Locate the cell with the specified text and output its [X, Y] center coordinate. 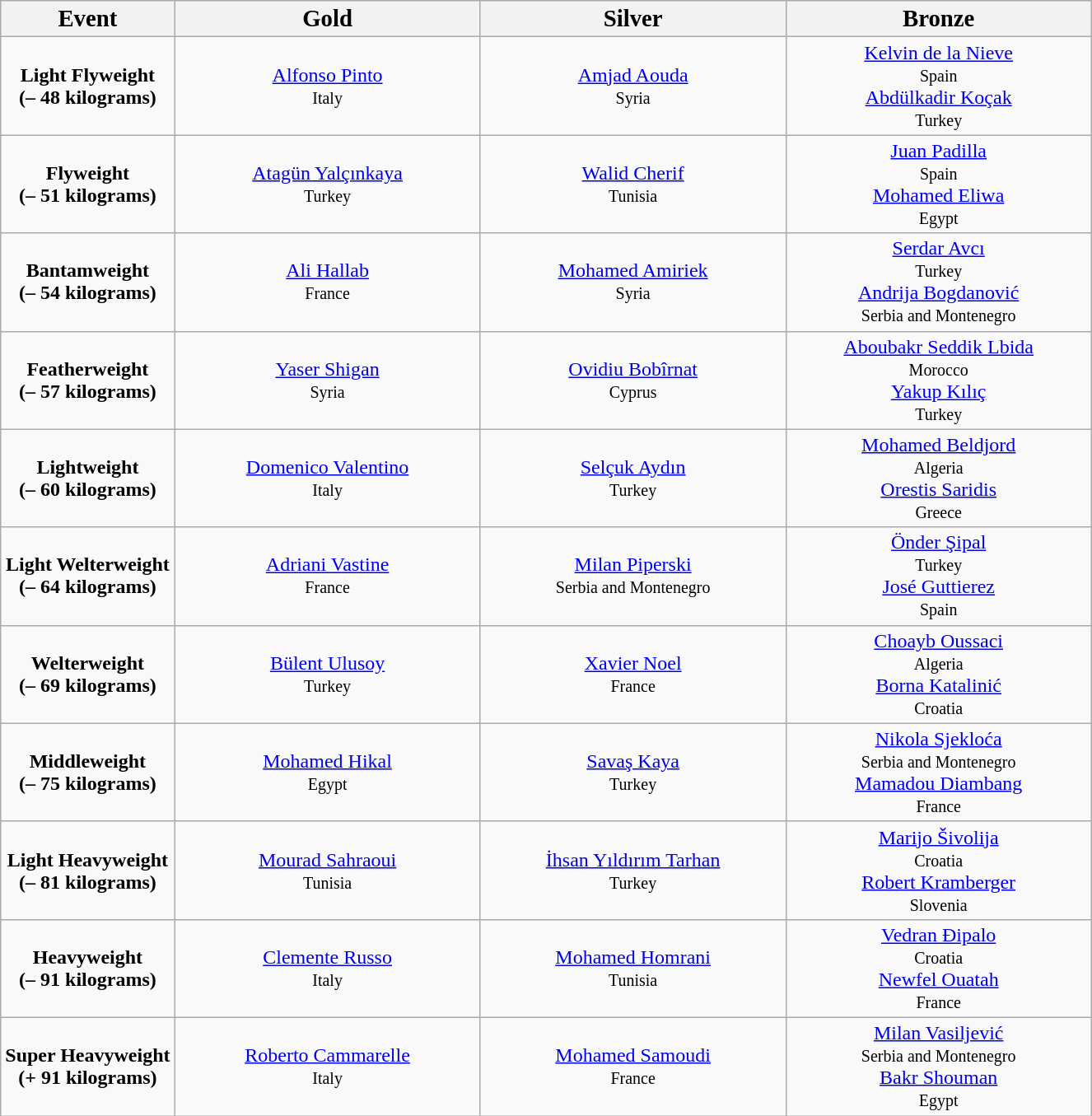
Mohamed AmiriekSyria [632, 282]
Amjad AoudaSyria [632, 86]
Juan PadillaSpain Mohamed EliwaEgypt [939, 184]
Roberto CammarelleItaly [328, 1066]
Yaser ShiganSyria [328, 381]
Mourad SahraouiTunisia [328, 870]
Gold [328, 19]
Bantamweight(– 54 kilograms) [87, 282]
Kelvin de la NieveSpain Abdülkadir KoçakTurkey [939, 86]
Alfonso PintoItaly [328, 86]
Light Welterweight(– 64 kilograms) [87, 577]
Adriani VastineFrance [328, 577]
Aboubakr Seddik LbidaMorocco Yakup KılıçTurkey [939, 381]
Domenico ValentinoItaly [328, 478]
Savaş KayaTurkey [632, 773]
Silver [632, 19]
Clemente RussoItaly [328, 969]
Ovidiu BobîrnatCyprus [632, 381]
Walid CherifTunisia [632, 184]
Atagün YalçınkayaTurkey [328, 184]
Milan PiperskiSerbia and Montenegro [632, 577]
Light Heavyweight(– 81 kilograms) [87, 870]
Serdar AvcıTurkey Andrija BogdanovićSerbia and Montenegro [939, 282]
Flyweight(– 51 kilograms) [87, 184]
Heavyweight(– 91 kilograms) [87, 969]
Bülent UlusoyTurkey [328, 674]
Featherweight(– 57 kilograms) [87, 381]
Mohamed HikalEgypt [328, 773]
Marijo ŠivolijaCroatia Robert KrambergerSlovenia [939, 870]
Selçuk AydınTurkey [632, 478]
Welterweight(– 69 kilograms) [87, 674]
İhsan Yıldırım TarhanTurkey [632, 870]
Bronze [939, 19]
Milan VasiljevićSerbia and Montenegro Bakr ShoumanEgypt [939, 1066]
Choayb OussaciAlgeria Borna KatalinićCroatia [939, 674]
Ali HallabFrance [328, 282]
Xavier NoelFrance [632, 674]
Mohamed BeldjordAlgeria Orestis SaridisGreece [939, 478]
Light Flyweight(– 48 kilograms) [87, 86]
Nikola SjekloćaSerbia and Montenegro Mamadou DiambangFrance [939, 773]
Önder ŞipalTurkey José GuttierezSpain [939, 577]
Event [87, 19]
Mohamed SamoudiFrance [632, 1066]
Mohamed HomraniTunisia [632, 969]
Vedran ĐipaloCroatia Newfel OuatahFrance [939, 969]
Middleweight(– 75 kilograms) [87, 773]
Lightweight(– 60 kilograms) [87, 478]
Super Heavyweight(+ 91 kilograms) [87, 1066]
